Scan for the cell matching the given text and deliver its [X, Y] coordinate at center. 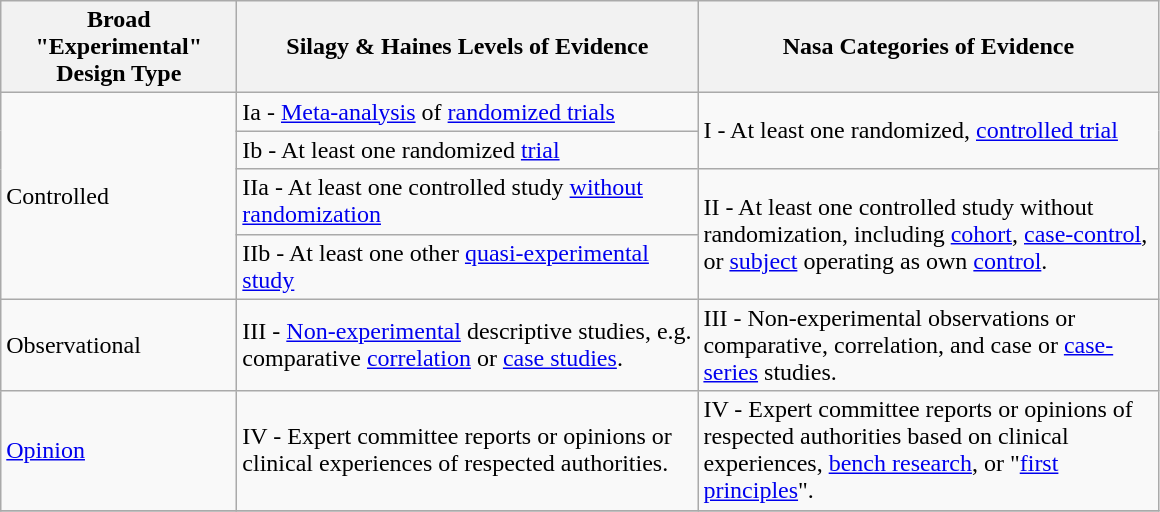
II - At least one controlled study without randomization, including cohort, case-control, or subject operating as own control. [928, 234]
Ib - At least one randomized trial [468, 150]
I - At least one randomized, controlled trial [928, 131]
Ia - Meta-analysis of randomized trials [468, 112]
Nasa Categories of Evidence [928, 47]
IV - Expert committee reports or opinions or clinical experiences of respected authorities. [468, 450]
Silagy & Haines Levels of Evidence [468, 47]
Controlled [119, 196]
IIa - At least one controlled study without randomization [468, 202]
Broad "Experimental" Design Type [119, 47]
III - Non-experimental descriptive studies, e.g. comparative correlation or case studies. [468, 345]
IIb - At least one other quasi-experimental study [468, 266]
Observational [119, 345]
IV - Expert committee reports or opinions of respected authorities based on clinical experiences, bench research, or "first principles". [928, 450]
Opinion [119, 450]
III - Non-experimental observations or comparative, correlation, and case or case-series studies. [928, 345]
